Pinpoint the cell where the given text exists, returning its (X, Y) midpoint coordinate. 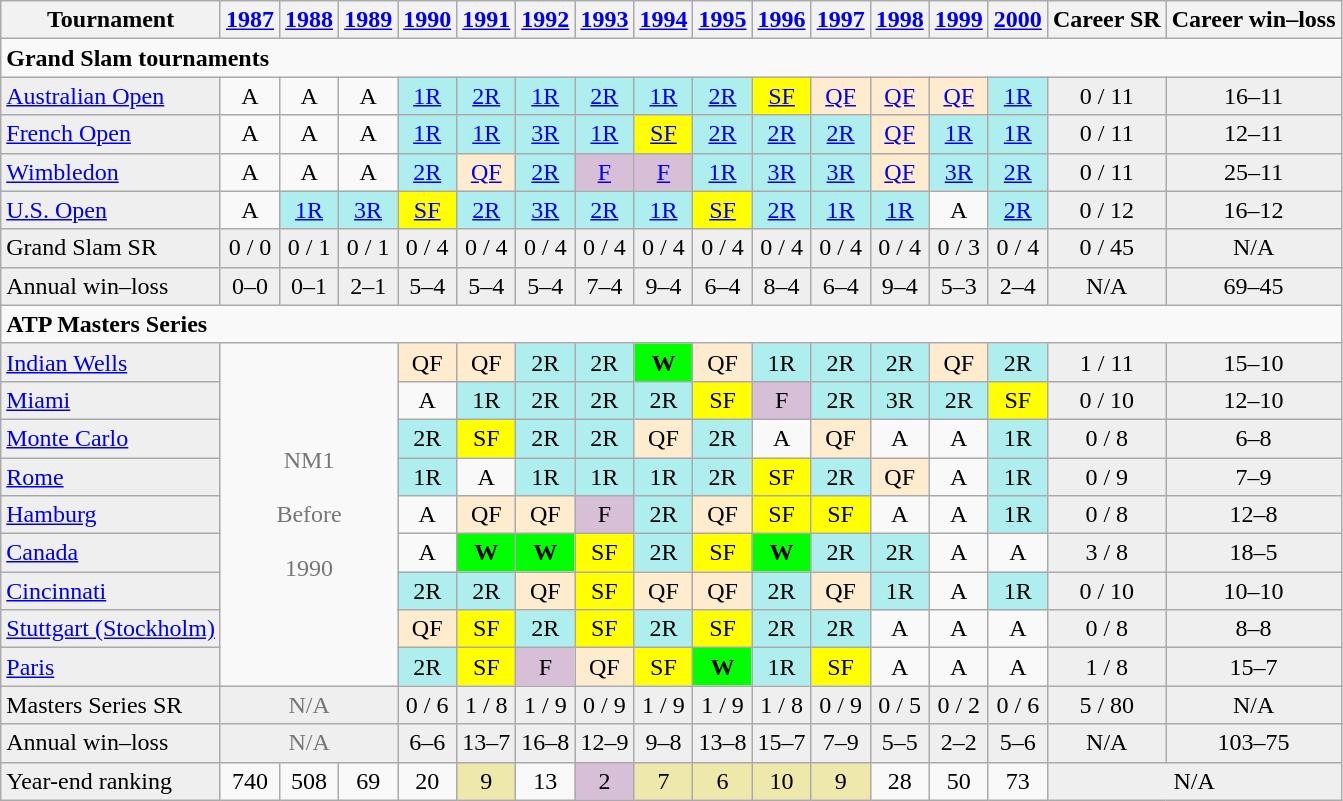
Monte Carlo (111, 438)
6 (722, 781)
Miami (111, 400)
25–11 (1254, 172)
0 / 12 (1106, 210)
15–10 (1254, 362)
Year-end ranking (111, 781)
13–8 (722, 743)
NM1Before1990 (308, 514)
Grand Slam SR (111, 248)
Cincinnati (111, 591)
2–1 (368, 286)
740 (250, 781)
103–75 (1254, 743)
18–5 (1254, 553)
5–5 (900, 743)
2–4 (1018, 286)
ATP Masters Series (671, 324)
U.S. Open (111, 210)
69–45 (1254, 286)
12–11 (1254, 134)
16–8 (546, 743)
1994 (664, 20)
73 (1018, 781)
6–6 (428, 743)
9–8 (664, 743)
1987 (250, 20)
8–8 (1254, 629)
2 (604, 781)
6–8 (1254, 438)
0–1 (310, 286)
13–7 (486, 743)
Hamburg (111, 515)
Paris (111, 667)
French Open (111, 134)
Rome (111, 477)
20 (428, 781)
5–6 (1018, 743)
Canada (111, 553)
1989 (368, 20)
Tournament (111, 20)
0–0 (250, 286)
7 (664, 781)
Wimbledon (111, 172)
1991 (486, 20)
69 (368, 781)
0 / 45 (1106, 248)
12–9 (604, 743)
13 (546, 781)
1988 (310, 20)
1996 (782, 20)
0 / 5 (900, 705)
Grand Slam tournaments (671, 58)
10 (782, 781)
0 / 3 (958, 248)
7–4 (604, 286)
12–10 (1254, 400)
1995 (722, 20)
1992 (546, 20)
2–2 (958, 743)
508 (310, 781)
2000 (1018, 20)
1993 (604, 20)
1998 (900, 20)
1997 (840, 20)
50 (958, 781)
Career win–loss (1254, 20)
16–11 (1254, 96)
Career SR (1106, 20)
Australian Open (111, 96)
3 / 8 (1106, 553)
Stuttgart (Stockholm) (111, 629)
12–8 (1254, 515)
0 / 2 (958, 705)
1 / 11 (1106, 362)
5 / 80 (1106, 705)
Indian Wells (111, 362)
16–12 (1254, 210)
10–10 (1254, 591)
1990 (428, 20)
5–3 (958, 286)
8–4 (782, 286)
28 (900, 781)
Masters Series SR (111, 705)
1999 (958, 20)
0 / 0 (250, 248)
